Pinpoint the cell where the given text exists, returning its (x, y) midpoint coordinate. 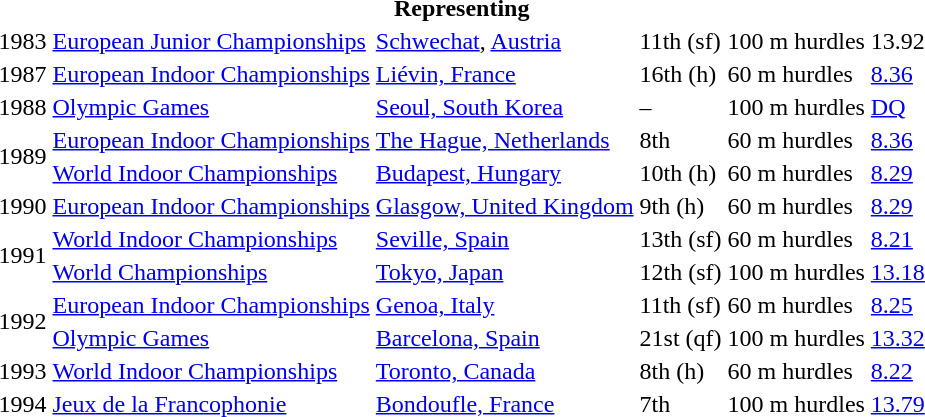
21st (qf) (680, 338)
The Hague, Netherlands (504, 140)
Budapest, Hungary (504, 173)
Barcelona, Spain (504, 338)
13th (sf) (680, 239)
Seville, Spain (504, 239)
Schwechat, Austria (504, 41)
9th (h) (680, 206)
8th (680, 140)
– (680, 107)
Glasgow, United Kingdom (504, 206)
World Championships (211, 272)
Tokyo, Japan (504, 272)
European Junior Championships (211, 41)
Toronto, Canada (504, 371)
10th (h) (680, 173)
Genoa, Italy (504, 305)
12th (sf) (680, 272)
8th (h) (680, 371)
Liévin, France (504, 74)
16th (h) (680, 74)
Seoul, South Korea (504, 107)
